From the cell containing the given text, extract its center point as (X, Y) coordinate. 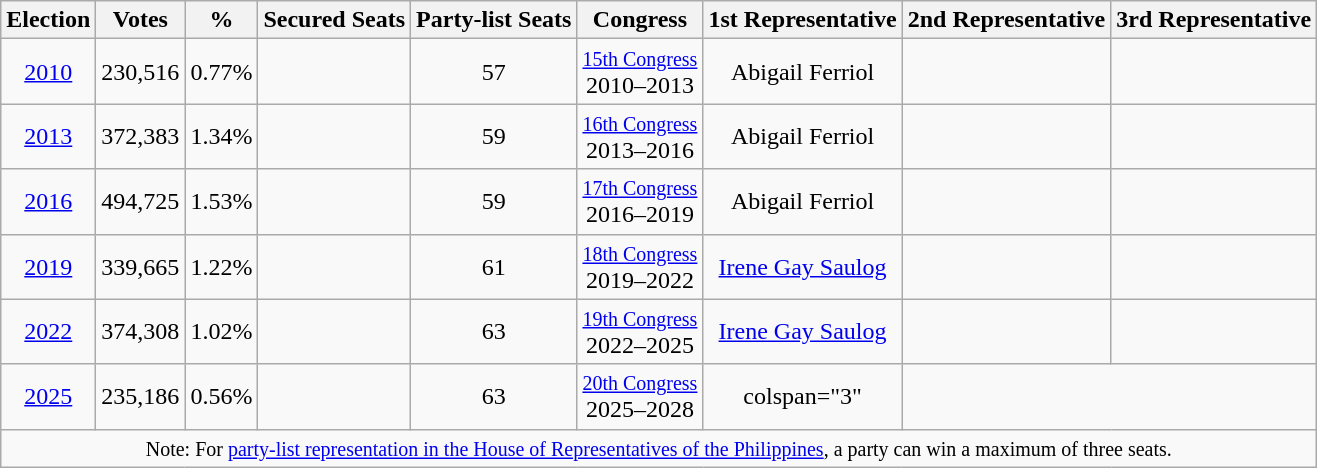
20th Congress2025–2028 (640, 396)
230,516 (140, 72)
235,186 (140, 396)
1.02% (222, 332)
16th Congress2013–2016 (640, 136)
57 (494, 72)
339,665 (140, 266)
15th Congress2010–2013 (640, 72)
2016 (48, 202)
1.53% (222, 202)
Party-list Seats (494, 20)
2025 (48, 396)
2010 (48, 72)
2019 (48, 266)
18th Congress2019–2022 (640, 266)
Congress (640, 20)
Secured Seats (334, 20)
3rd Representative (1214, 20)
Note: For party-list representation in the House of Representatives of the Philippines, a party can win a maximum of three seats. (659, 448)
17th Congress2016–2019 (640, 202)
0.56% (222, 396)
2nd Representative (1006, 20)
1st Representative (802, 20)
Votes (140, 20)
Election (48, 20)
1.22% (222, 266)
2013 (48, 136)
0.77% (222, 72)
494,725 (140, 202)
372,383 (140, 136)
1.34% (222, 136)
colspan="3" (802, 396)
19th Congress2022–2025 (640, 332)
2022 (48, 332)
% (222, 20)
61 (494, 266)
374,308 (140, 332)
